Provide the [X, Y] coordinate of the cell's center where the given text is located.  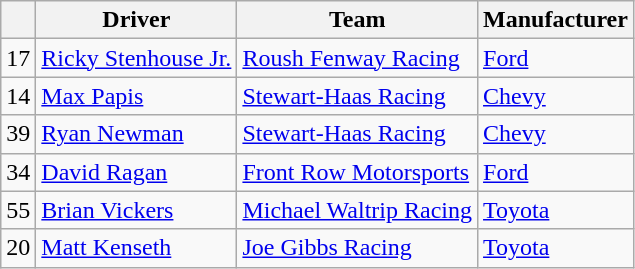
Ryan Newman [136, 134]
34 [18, 172]
14 [18, 96]
17 [18, 58]
Matt Kenseth [136, 248]
39 [18, 134]
55 [18, 210]
Roush Fenway Racing [358, 58]
Ricky Stenhouse Jr. [136, 58]
David Ragan [136, 172]
Team [358, 20]
Michael Waltrip Racing [358, 210]
Joe Gibbs Racing [358, 248]
Brian Vickers [136, 210]
Driver [136, 20]
20 [18, 248]
Front Row Motorsports [358, 172]
Max Papis [136, 96]
Manufacturer [556, 20]
